Determine the (X, Y) coordinate at the center of the cell enclosing the given text.  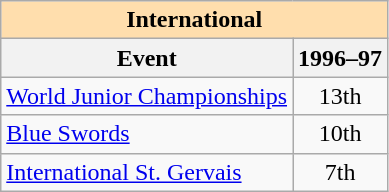
1996–97 (340, 58)
13th (340, 96)
International (194, 20)
World Junior Championships (147, 96)
International St. Gervais (147, 172)
Blue Swords (147, 134)
10th (340, 134)
Event (147, 58)
7th (340, 172)
